From the cell containing the given text, extract its center point as (X, Y) coordinate. 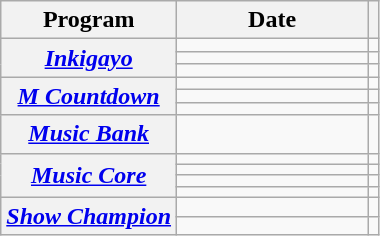
Music Core (89, 175)
Program (89, 20)
Inkigayo (89, 58)
M Countdown (89, 96)
Music Bank (89, 134)
Show Champion (89, 216)
Date (272, 20)
